Identify which cell holds the provided text, then report its (x, y) central coordinate. 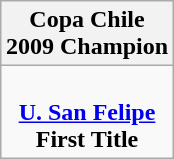
U. San FelipeFirst Title (86, 112)
Copa Chile2009 Champion (86, 34)
